Determine the [x, y] coordinate at the center of the cell enclosing the given text.  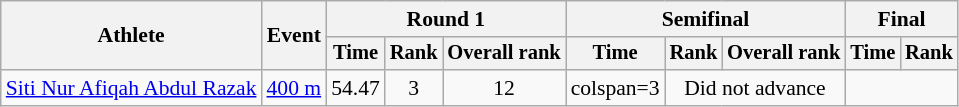
54.47 [356, 88]
Round 1 [446, 19]
3 [414, 88]
colspan=3 [616, 88]
Siti Nur Afiqah Abdul Razak [132, 88]
Semifinal [706, 19]
12 [504, 88]
Final [901, 19]
Event [294, 36]
400 m [294, 88]
Athlete [132, 36]
Did not advance [756, 88]
